Determine the [X, Y] coordinate at the center of the cell enclosing the given text.  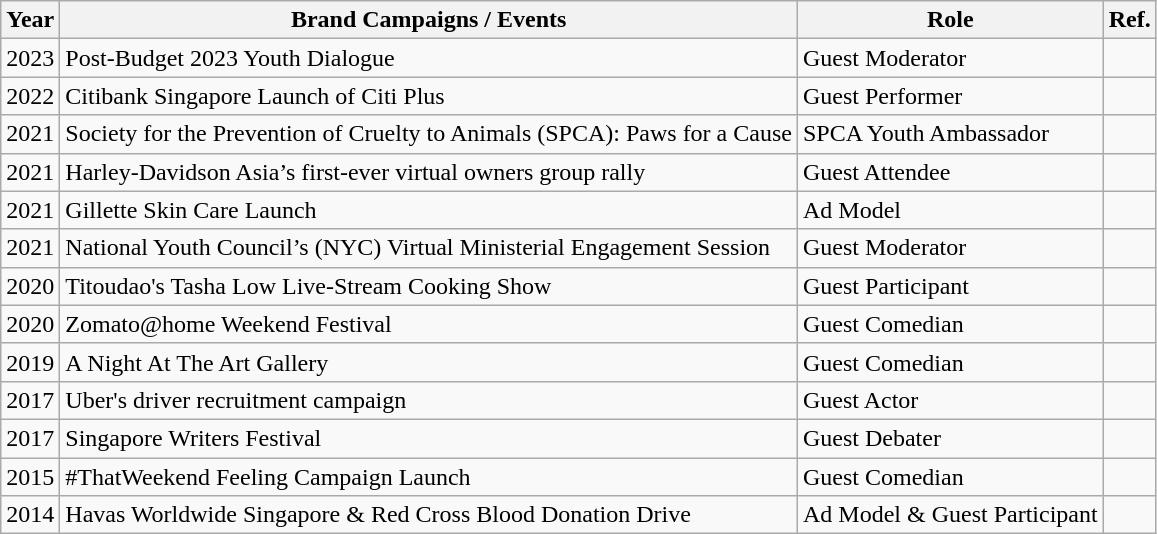
Guest Actor [950, 400]
Brand Campaigns / Events [429, 20]
Ref. [1130, 20]
Guest Performer [950, 96]
Guest Participant [950, 286]
Role [950, 20]
National Youth Council’s (NYC) Virtual Ministerial Engagement Session [429, 248]
A Night At The Art Gallery [429, 362]
Ad Model & Guest Participant [950, 515]
Society for the Prevention of Cruelty to Animals (SPCA): Paws for a Cause [429, 134]
Guest Debater [950, 438]
Harley-Davidson Asia’s first-ever virtual owners group rally [429, 172]
2022 [30, 96]
2015 [30, 477]
#ThatWeekend Feeling Campaign Launch [429, 477]
Havas Worldwide Singapore & Red Cross Blood Donation Drive [429, 515]
Guest Attendee [950, 172]
2019 [30, 362]
Gillette Skin Care Launch [429, 210]
Year [30, 20]
2023 [30, 58]
SPCA Youth Ambassador [950, 134]
Zomato@home Weekend Festival [429, 324]
Uber's driver recruitment campaign [429, 400]
2014 [30, 515]
Post-Budget 2023 Youth Dialogue [429, 58]
Singapore Writers Festival [429, 438]
Ad Model [950, 210]
Citibank Singapore Launch of Citi Plus [429, 96]
Titoudao's Tasha Low Live-Stream Cooking Show [429, 286]
